Identify which cell holds the provided text, then report its (X, Y) central coordinate. 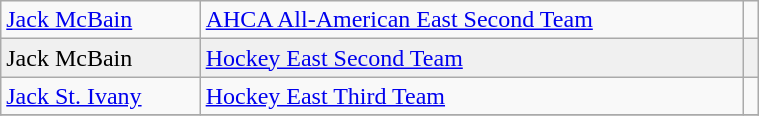
Jack St. Ivany (100, 96)
Hockey East Second Team (471, 58)
AHCA All-American East Second Team (471, 20)
Hockey East Third Team (471, 96)
